For the text-containing cell, return its midpoint in [x, y] coordinate format. 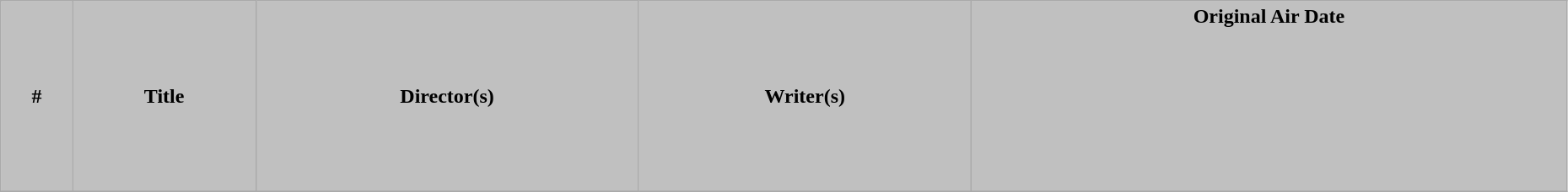
Title [164, 96]
# [37, 96]
Original Air Date [1269, 96]
Writer(s) [805, 96]
Director(s) [447, 96]
